For the text-containing cell, return its midpoint in (x, y) coordinate format. 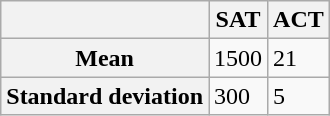
Mean (105, 58)
ACT (299, 20)
300 (238, 96)
Standard deviation (105, 96)
SAT (238, 20)
1500 (238, 58)
21 (299, 58)
5 (299, 96)
